Output the [x, y] coordinate of the center of the cell containing the given text.  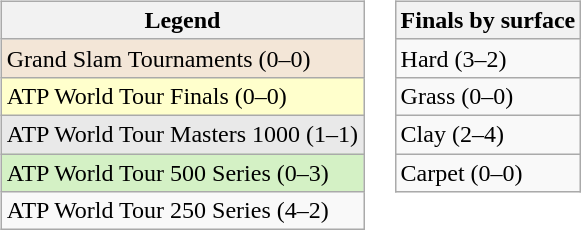
ATP World Tour 250 Series (4–2) [182, 211]
ATP World Tour Masters 1000 (1–1) [182, 134]
Carpet (0–0) [488, 173]
Legend [182, 20]
Grand Slam Tournaments (0–0) [182, 58]
ATP World Tour 500 Series (0–3) [182, 173]
Finals by surface [488, 20]
ATP World Tour Finals (0–0) [182, 96]
Hard (3–2) [488, 58]
Grass (0–0) [488, 96]
Clay (2–4) [488, 134]
